Search for the cell housing the specified text and yield its (x, y) center coordinate. 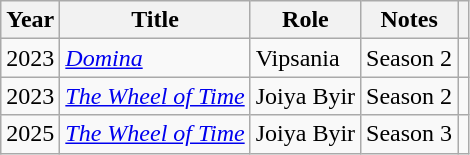
Role (305, 20)
Vipsania (305, 58)
Domina (155, 58)
Title (155, 20)
Season 3 (410, 134)
Notes (410, 20)
2025 (30, 134)
Year (30, 20)
